Locate the cell with the specified text and output its (x, y) center coordinate. 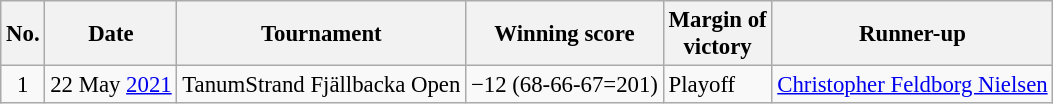
Date (111, 34)
Playoff (718, 85)
1 (23, 85)
−12 (68-66-67=201) (565, 85)
Tournament (322, 34)
TanumStrand Fjällbacka Open (322, 85)
Christopher Feldborg Nielsen (912, 85)
Runner-up (912, 34)
Margin ofvictory (718, 34)
Winning score (565, 34)
No. (23, 34)
22 May 2021 (111, 85)
